Determine the [X, Y] coordinate at the center of the cell enclosing the given text.  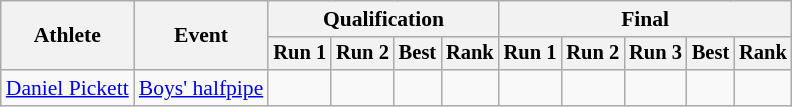
Daniel Pickett [68, 88]
Event [202, 36]
Athlete [68, 36]
Final [646, 19]
Boys' halfpipe [202, 88]
Run 3 [656, 54]
Qualification [383, 19]
